Identify which cell holds the provided text, then report its [x, y] central coordinate. 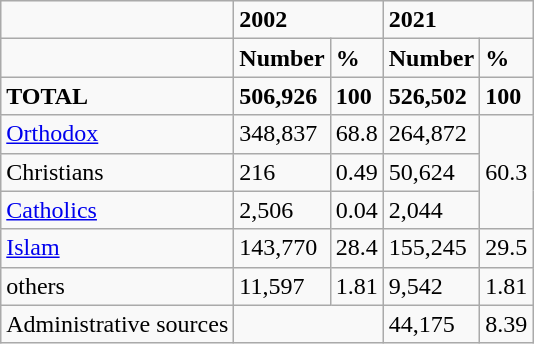
44,175 [431, 324]
Islam [118, 248]
TOTAL [118, 96]
29.5 [506, 248]
28.4 [356, 248]
2,506 [282, 210]
0.49 [356, 172]
9,542 [431, 286]
155,245 [431, 248]
8.39 [506, 324]
Orthodox [118, 134]
60.3 [506, 172]
68.8 [356, 134]
0.04 [356, 210]
11,597 [282, 286]
264,872 [431, 134]
2,044 [431, 210]
Administrative sources [118, 324]
143,770 [282, 248]
526,502 [431, 96]
50,624 [431, 172]
506,926 [282, 96]
Catholics [118, 210]
216 [282, 172]
others [118, 286]
348,837 [282, 134]
Christians [118, 172]
2021 [458, 20]
2002 [308, 20]
